Locate the cell with the specified text and output its (x, y) center coordinate. 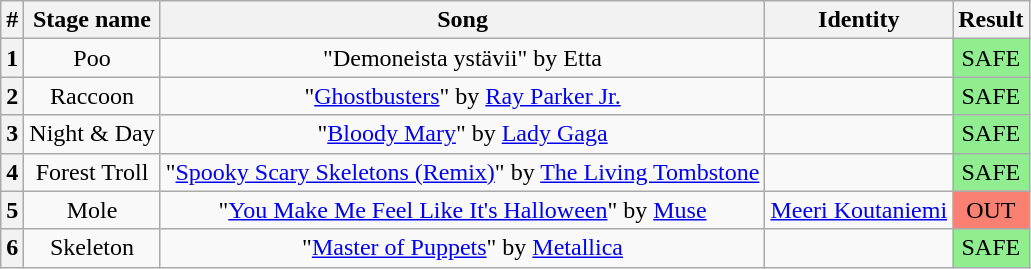
Night & Day (92, 134)
2 (12, 96)
6 (12, 248)
3 (12, 134)
Forest Troll (92, 172)
5 (12, 210)
Song (462, 20)
# (12, 20)
"You Make Me Feel Like It's Halloween" by Muse (462, 210)
Mole (92, 210)
Result (991, 20)
Identity (859, 20)
"Demoneista ystävii" by Etta (462, 58)
Raccoon (92, 96)
Meeri Koutaniemi (859, 210)
"Master of Puppets" by Metallica (462, 248)
OUT (991, 210)
4 (12, 172)
1 (12, 58)
Skeleton (92, 248)
"Ghostbusters" by Ray Parker Jr. (462, 96)
Poo (92, 58)
Stage name (92, 20)
"Bloody Mary" by Lady Gaga (462, 134)
"Spooky Scary Skeletons (Remix)" by The Living Tombstone (462, 172)
